Find where the given text appears and provide that cell's center as [X, Y] coordinate. 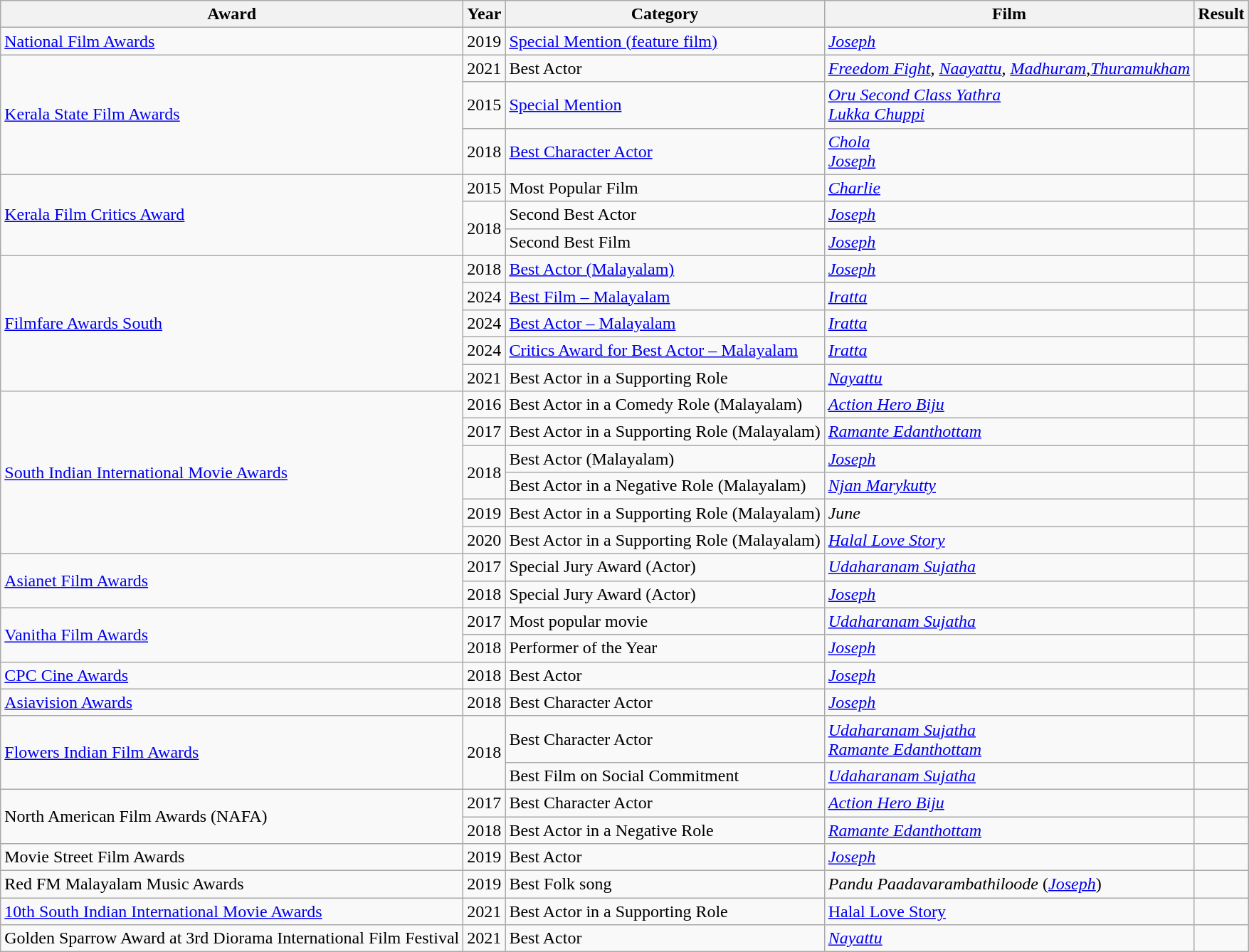
Best Actor in a Negative Role (Malayalam) [665, 486]
June [1009, 513]
Flowers Indian Film Awards [232, 753]
2016 [484, 405]
Asianet Film Awards [232, 581]
2020 [484, 540]
Year [484, 14]
Udaharanam Sujatha Ramante Edanthottam [1009, 739]
Best Actor – Malayalam [665, 323]
Kerala State Film Awards [232, 115]
Film [1009, 14]
Vanitha Film Awards [232, 635]
Critics Award for Best Actor – Malayalam [665, 350]
Most popular movie [665, 621]
Oru Second Class Yathra Lukka Chuppi [1009, 105]
Special Mention (feature film) [665, 41]
Freedom Fight, Naayattu, Madhuram,Thuramukham [1009, 68]
National Film Awards [232, 41]
Best Film – Malayalam [665, 296]
Golden Sparrow Award at 3rd Diorama International Film Festival [232, 938]
Most Popular Film [665, 188]
Second Best Actor [665, 215]
Filmfare Awards South [232, 323]
Performer of the Year [665, 648]
Best Actor in a Comedy Role (Malayalam) [665, 405]
Chola Joseph [1009, 151]
CPC Cine Awards [232, 675]
Category [665, 14]
Award [232, 14]
Best Film on Social Commitment [665, 776]
North American Film Awards (NAFA) [232, 816]
South Indian International Movie Awards [232, 472]
Kerala Film Critics Award [232, 215]
Pandu Paadavarambathiloode (Joseph) [1009, 884]
Best Actor in a Negative Role [665, 830]
Red FM Malayalam Music Awards [232, 884]
Best Folk song [665, 884]
Special Mention [665, 105]
10th South Indian International Movie Awards [232, 911]
Result [1221, 14]
Second Best Film [665, 242]
Charlie [1009, 188]
Asiavision Awards [232, 702]
Movie Street Film Awards [232, 857]
Njan Marykutty [1009, 486]
